Extract the [X, Y] coordinate from the center of the cell holding the provided text.  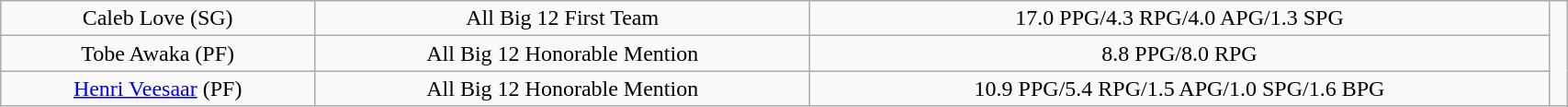
8.8 PPG/8.0 RPG [1179, 53]
All Big 12 First Team [562, 18]
Tobe Awaka (PF) [158, 53]
Caleb Love (SG) [158, 18]
17.0 PPG/4.3 RPG/4.0 APG/1.3 SPG [1179, 18]
Henri Veesaar (PF) [158, 89]
10.9 PPG/5.4 RPG/1.5 APG/1.0 SPG/1.6 BPG [1179, 89]
